Provide the (x, y) coordinate of the cell's center where the given text is located.  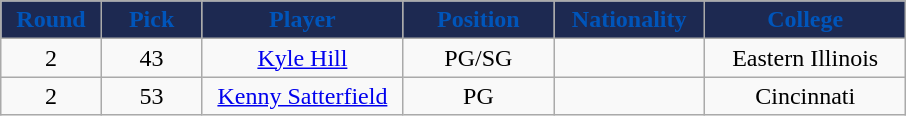
Cincinnati (806, 96)
College (806, 20)
Player (302, 20)
Kenny Satterfield (302, 96)
43 (152, 58)
Kyle Hill (302, 58)
53 (152, 96)
Nationality (630, 20)
Position (478, 20)
Pick (152, 20)
Round (52, 20)
Eastern Illinois (806, 58)
PG/SG (478, 58)
PG (478, 96)
